Search for the cell housing the specified text and yield its (x, y) center coordinate. 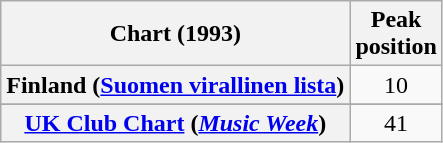
Peakposition (396, 34)
Finland (Suomen virallinen lista) (176, 85)
Chart (1993) (176, 34)
41 (396, 123)
UK Club Chart (Music Week) (176, 123)
10 (396, 85)
